Locate the cell with the specified text and output its [x, y] center coordinate. 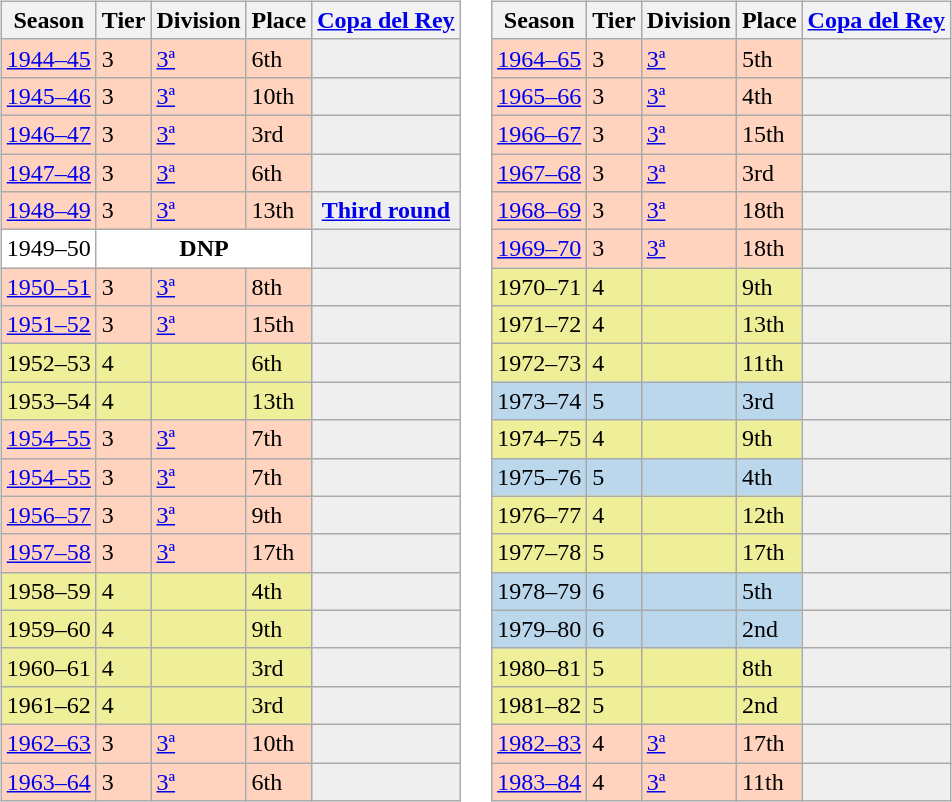
1967–68 [540, 173]
1944–45 [48, 58]
1979–80 [540, 629]
1982–83 [540, 743]
1973–74 [540, 401]
1949–50 [48, 249]
1970–71 [540, 287]
12th [769, 515]
1953–54 [48, 401]
1951–52 [48, 325]
1965–66 [540, 96]
1958–59 [48, 591]
1981–82 [540, 705]
1959–60 [48, 629]
1976–77 [540, 515]
1947–48 [48, 173]
1972–73 [540, 363]
1980–81 [540, 667]
1957–58 [48, 553]
DNP [204, 249]
1946–47 [48, 134]
1960–61 [48, 667]
1964–65 [540, 58]
1978–79 [540, 591]
1952–53 [48, 363]
1962–63 [48, 743]
1983–84 [540, 781]
1971–72 [540, 325]
1968–69 [540, 211]
1969–70 [540, 249]
1961–62 [48, 705]
1974–75 [540, 439]
1963–64 [48, 781]
Third round [386, 211]
1975–76 [540, 477]
1977–78 [540, 553]
1945–46 [48, 96]
1950–51 [48, 287]
1956–57 [48, 515]
1966–67 [540, 134]
1948–49 [48, 211]
